Find where the given text appears and provide that cell's center as (X, Y) coordinate. 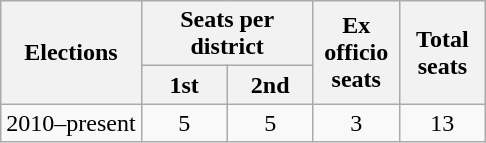
Seats per district (227, 34)
Elections (71, 52)
2010–present (71, 123)
1st (184, 85)
2nd (270, 85)
3 (356, 123)
Ex officio seats (356, 52)
Total seats (442, 52)
13 (442, 123)
